Search for the cell housing the specified text and yield its [X, Y] center coordinate. 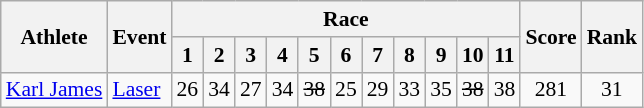
10 [473, 55]
Event [139, 36]
29 [378, 90]
35 [441, 90]
Laser [139, 90]
9 [441, 55]
27 [251, 90]
Rank [612, 36]
33 [409, 90]
5 [314, 55]
Karl James [54, 90]
Race [346, 19]
1 [187, 55]
31 [612, 90]
2 [219, 55]
26 [187, 90]
25 [346, 90]
8 [409, 55]
6 [346, 55]
4 [283, 55]
3 [251, 55]
Athlete [54, 36]
281 [550, 90]
11 [505, 55]
Score [550, 36]
7 [378, 55]
